Find where the given text appears and provide that cell's center as (X, Y) coordinate. 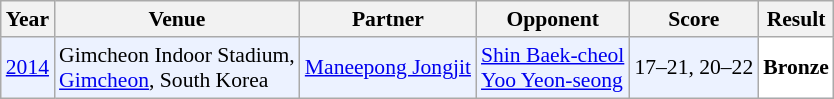
Opponent (552, 19)
Venue (177, 19)
Gimcheon Indoor Stadium,Gimcheon, South Korea (177, 68)
Result (796, 19)
Bronze (796, 68)
17–21, 20–22 (694, 68)
Maneepong Jongjit (388, 68)
Year (28, 19)
Score (694, 19)
Partner (388, 19)
Shin Baek-cheol Yoo Yeon-seong (552, 68)
2014 (28, 68)
